Return the (x, y) coordinate for the center point of the cell that contains the specified text.  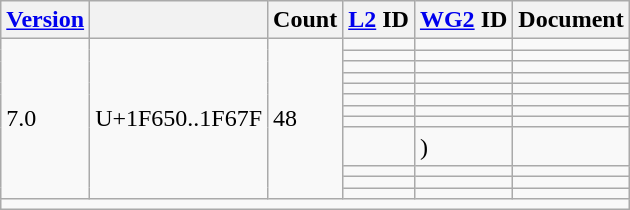
) (463, 146)
48 (306, 119)
Version (46, 20)
WG2 ID (463, 20)
U+1F650..1F67F (179, 119)
L2 ID (379, 20)
Document (571, 20)
7.0 (46, 119)
Count (306, 20)
